Determine the (X, Y) coordinate at the center of the cell enclosing the given text.  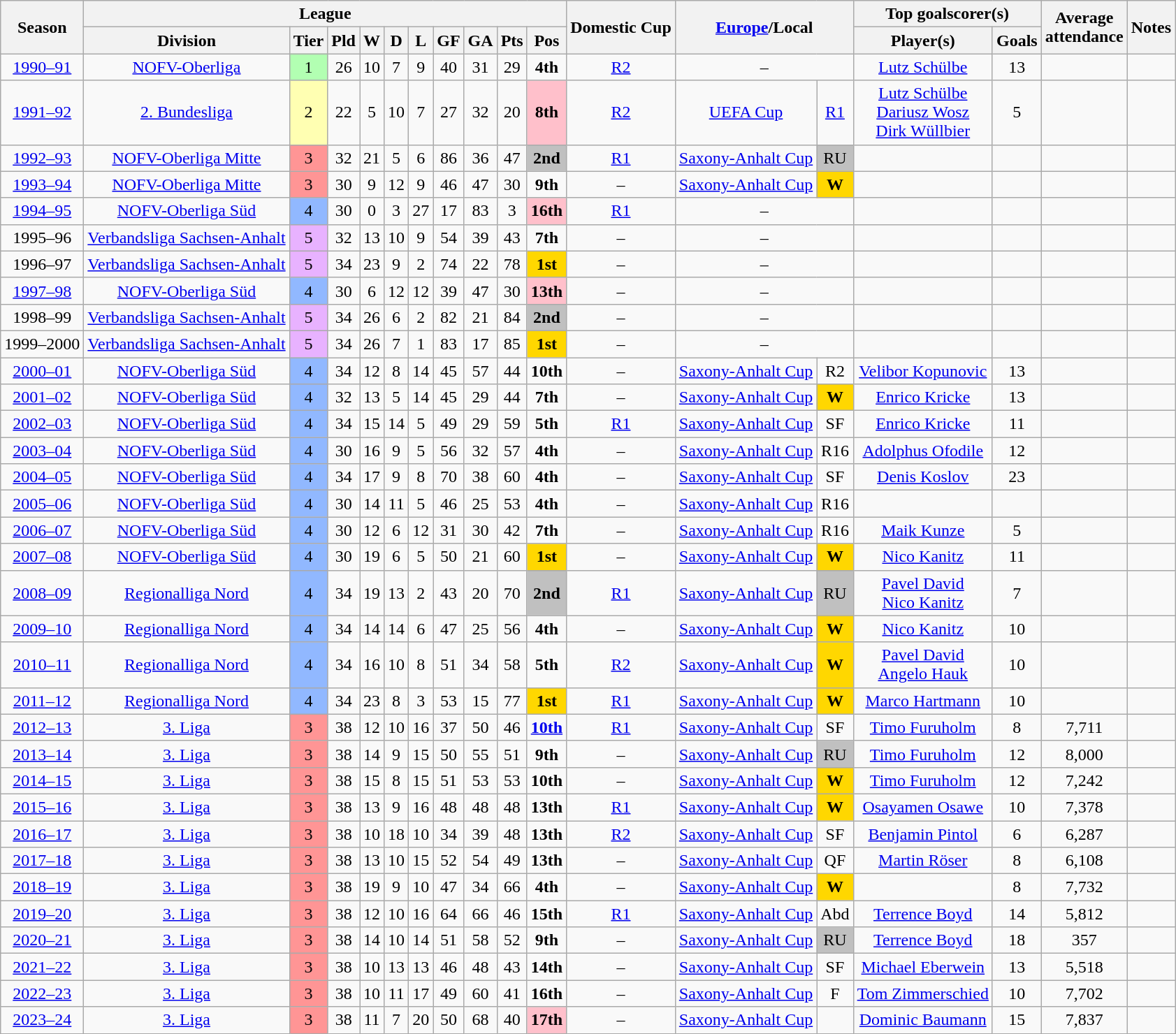
Martin Röser (922, 861)
7,378 (1084, 807)
Tier (309, 41)
2018–19 (42, 887)
42 (511, 530)
2021–22 (42, 967)
2012–13 (42, 727)
Pld (344, 41)
Michael Eberwein (922, 967)
Averageattendance (1084, 27)
2. Bundesliga (187, 112)
Benjamin Pintol (922, 833)
15th (546, 914)
2004–05 (42, 477)
357 (1084, 940)
2010–11 (42, 665)
1992–93 (42, 158)
1990–91 (42, 67)
14th (546, 967)
2000–01 (42, 371)
0 (372, 211)
2013–14 (42, 754)
Pts (511, 41)
37 (449, 727)
Player(s) (922, 41)
Tom Zimmerschied (922, 993)
Adolphus Ofodile (922, 451)
7,732 (1084, 887)
59 (511, 424)
2011–12 (42, 701)
1994–95 (42, 211)
2003–04 (42, 451)
Top goalscorer(s) (948, 14)
36 (481, 158)
86 (449, 158)
Lutz SchülbeDariusz WoszDirk Wüllbier (922, 112)
2007–08 (42, 557)
1995–96 (42, 238)
2022–23 (42, 993)
1993–94 (42, 184)
2019–20 (42, 914)
Goals (1017, 41)
2017–18 (42, 861)
GA (481, 41)
Denis Koslov (922, 477)
5,812 (1084, 914)
6,108 (1084, 861)
41 (511, 993)
2006–07 (42, 530)
2014–15 (42, 780)
Season (42, 27)
GF (449, 41)
Pavel DavidNico Kanitz (922, 592)
L (421, 41)
55 (481, 754)
2023–24 (42, 1020)
2020–21 (42, 940)
2009–10 (42, 629)
1999–2000 (42, 344)
D (397, 41)
2001–02 (42, 398)
2005–06 (42, 504)
2002–03 (42, 424)
1996–97 (42, 264)
8th (546, 112)
Notes (1151, 27)
Velibor Kopunovic (922, 371)
UEFA Cup (746, 112)
17th (546, 1020)
Pos (546, 41)
Abd (835, 914)
85 (511, 344)
84 (511, 317)
74 (449, 264)
7,711 (1084, 727)
5,518 (1084, 967)
Domestic Cup (621, 27)
7,242 (1084, 780)
8,000 (1084, 754)
Maik Kunze (922, 530)
F (835, 993)
Osayamen Osawe (922, 807)
7,702 (1084, 993)
1997–98 (42, 291)
2016–17 (42, 833)
Pavel DavidAngelo Hauk (922, 665)
1998–99 (42, 317)
2015–16 (42, 807)
6,287 (1084, 833)
2008–09 (42, 592)
64 (449, 914)
1991–92 (42, 112)
7,837 (1084, 1020)
68 (481, 1020)
77 (511, 701)
Dominic Baumann (922, 1020)
82 (449, 317)
Europe/Local (764, 27)
Division (187, 41)
NOFV-Oberliga (187, 67)
QF (835, 861)
Lutz Schülbe (922, 67)
League (326, 14)
78 (511, 264)
Marco Hartmann (922, 701)
